Extract the [X, Y] coordinate from the center of the cell holding the provided text.  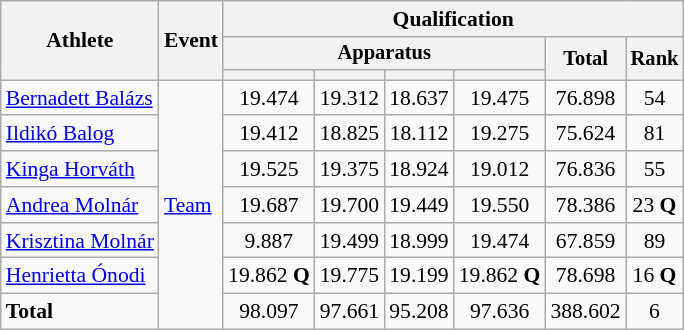
Qualification [453, 19]
19.312 [350, 98]
97.636 [500, 312]
78.698 [585, 276]
18.825 [350, 134]
19.449 [418, 205]
Team [191, 204]
98.097 [269, 312]
19.499 [350, 241]
18.999 [418, 241]
Ildikó Balog [80, 134]
Henrietta Ónodi [80, 276]
Krisztina Molnár [80, 241]
23 Q [655, 205]
18.637 [418, 98]
19.687 [269, 205]
75.624 [585, 134]
Event [191, 40]
78.386 [585, 205]
6 [655, 312]
54 [655, 98]
19.700 [350, 205]
19.012 [500, 169]
Rank [655, 58]
19.375 [350, 169]
89 [655, 241]
95.208 [418, 312]
19.412 [269, 134]
19.199 [418, 276]
76.898 [585, 98]
Bernadett Balázs [80, 98]
18.924 [418, 169]
19.550 [500, 205]
388.602 [585, 312]
Apparatus [384, 54]
19.475 [500, 98]
76.836 [585, 169]
19.775 [350, 276]
67.859 [585, 241]
19.275 [500, 134]
19.525 [269, 169]
55 [655, 169]
18.112 [418, 134]
Andrea Molnár [80, 205]
81 [655, 134]
Athlete [80, 40]
97.661 [350, 312]
Kinga Horváth [80, 169]
16 Q [655, 276]
9.887 [269, 241]
